Capture the cell that displays the provided text and extract its [X, Y] central coordinate. 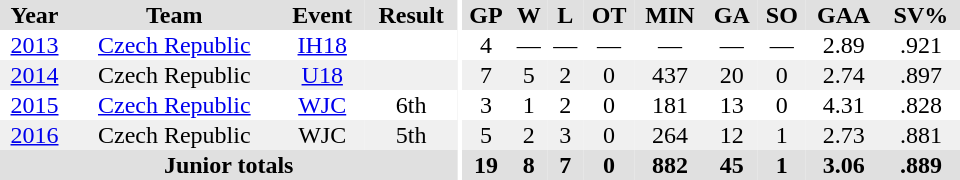
2013 [34, 45]
OT [610, 15]
437 [670, 75]
GA [732, 15]
8 [530, 165]
.889 [921, 165]
12 [732, 135]
2.73 [844, 135]
Event [322, 15]
4 [486, 45]
SO [782, 15]
Junior totals [228, 165]
Year [34, 15]
U18 [322, 75]
SV% [921, 15]
3.06 [844, 165]
882 [670, 165]
Result [411, 15]
.828 [921, 105]
.897 [921, 75]
2016 [34, 135]
264 [670, 135]
IH18 [322, 45]
19 [486, 165]
2.89 [844, 45]
6th [411, 105]
181 [670, 105]
4.31 [844, 105]
W [530, 15]
2015 [34, 105]
L [566, 15]
.881 [921, 135]
2014 [34, 75]
Team [174, 15]
2.74 [844, 75]
45 [732, 165]
MIN [670, 15]
20 [732, 75]
GP [486, 15]
GAA [844, 15]
.921 [921, 45]
13 [732, 105]
5th [411, 135]
